Determine the (X, Y) coordinate at the center of the cell enclosing the given text.  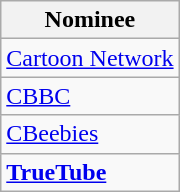
Cartoon Network (90, 58)
CBBC (90, 96)
TrueTube (90, 172)
CBeebies (90, 134)
Nominee (90, 20)
